Provide the [x, y] coordinate of the cell's center where the given text is located.  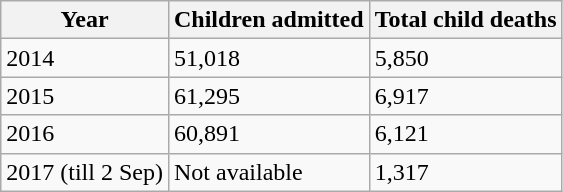
6,917 [466, 96]
60,891 [268, 134]
Total child deaths [466, 20]
2017 (till 2 Sep) [85, 172]
1,317 [466, 172]
2015 [85, 96]
Not available [268, 172]
6,121 [466, 134]
Year [85, 20]
5,850 [466, 58]
2014 [85, 58]
51,018 [268, 58]
61,295 [268, 96]
2016 [85, 134]
Children admitted [268, 20]
